Output the (X, Y) coordinate of the center of the cell containing the given text.  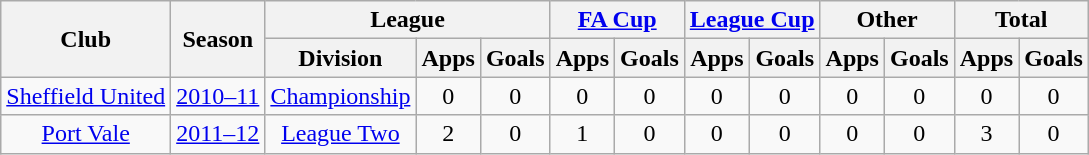
League (408, 20)
1 (582, 134)
Sheffield United (86, 96)
3 (986, 134)
Club (86, 39)
Season (218, 39)
2 (448, 134)
2011–12 (218, 134)
Division (340, 58)
Other (887, 20)
2010–11 (218, 96)
FA Cup (617, 20)
League Cup (752, 20)
League Two (340, 134)
Championship (340, 96)
Port Vale (86, 134)
Total (1021, 20)
